Locate the cell with the specified text and output its (X, Y) center coordinate. 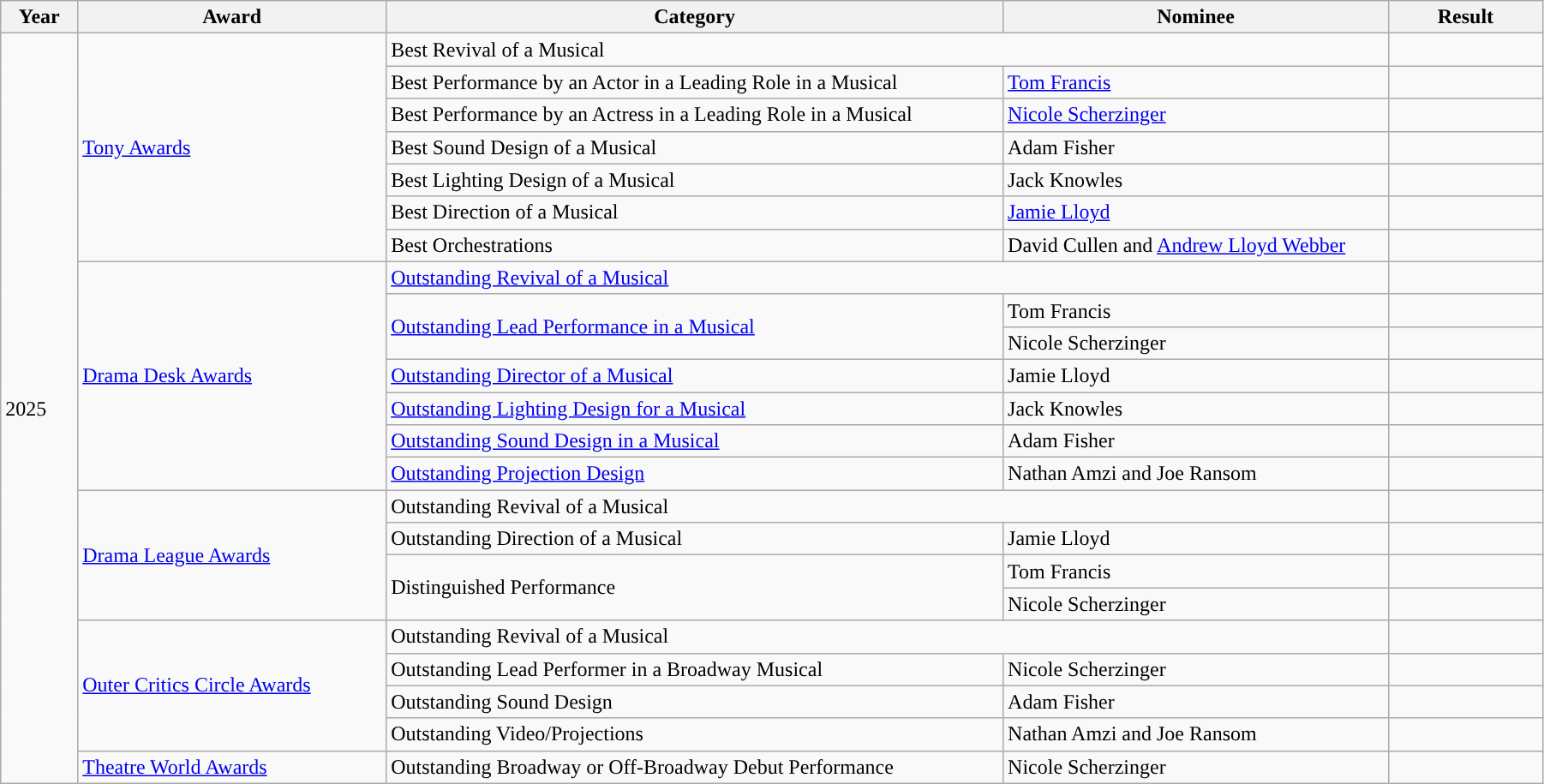
Outstanding Sound Design (695, 702)
Nominee (1196, 17)
Outstanding Sound Design in a Musical (695, 441)
Result (1465, 17)
Drama Desk Awards (232, 375)
Outstanding Lead Performance in a Musical (695, 326)
Drama League Awards (232, 555)
Outstanding Lead Performer in a Broadway Musical (695, 669)
Outstanding Video/Projections (695, 734)
Best Revival of a Musical (888, 50)
Outstanding Direction of a Musical (695, 539)
Outstanding Director of a Musical (695, 375)
Category (695, 17)
Award (232, 17)
David Cullen and Andrew Lloyd Webber (1196, 245)
Best Lighting Design of a Musical (695, 180)
Outer Critics Circle Awards (232, 685)
2025 (39, 408)
Best Performance by an Actress in a Leading Role in a Musical (695, 115)
Best Sound Design of a Musical (695, 147)
Tony Awards (232, 147)
Outstanding Projection Design (695, 474)
Best Performance by an Actor in a Leading Role in a Musical (695, 82)
Outstanding Broadway or Off-Broadway Debut Performance (695, 767)
Distinguished Performance (695, 588)
Best Direction of a Musical (695, 212)
Year (39, 17)
Theatre World Awards (232, 767)
Outstanding Lighting Design for a Musical (695, 409)
Best Orchestrations (695, 245)
